For the text-containing cell, return its midpoint in [X, Y] coordinate format. 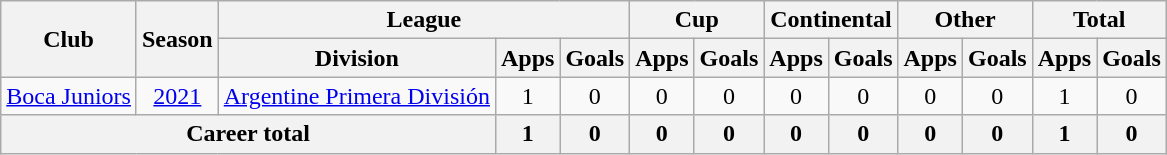
2021 [177, 96]
Other [965, 20]
Club [69, 39]
Total [1099, 20]
Continental [831, 20]
Cup [697, 20]
Season [177, 39]
League [424, 20]
Boca Juniors [69, 96]
Career total [248, 134]
Division [356, 58]
Argentine Primera División [356, 96]
